Return the (x, y) coordinate for the center point of the cell that contains the specified text.  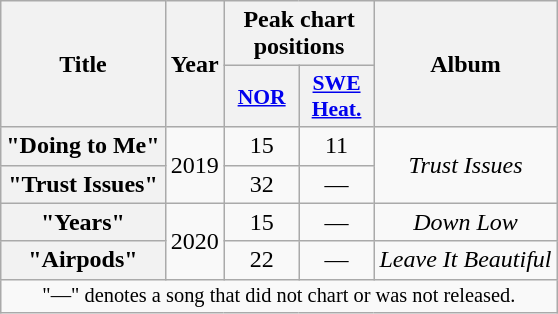
"Trust Issues" (83, 184)
11 (336, 146)
Year (194, 64)
32 (262, 184)
Down Low (466, 222)
22 (262, 260)
"—" denotes a song that did not chart or was not released. (279, 296)
2019 (194, 165)
"Airpods" (83, 260)
"Doing to Me" (83, 146)
Album (466, 64)
NOR (262, 96)
"Years" (83, 222)
Leave It Beautiful (466, 260)
Trust Issues (466, 165)
SWEHeat. (336, 96)
Title (83, 64)
Peak chart positions (299, 34)
2020 (194, 241)
